Detect which cell encompasses the target text, then output its (X, Y) center coordinate. 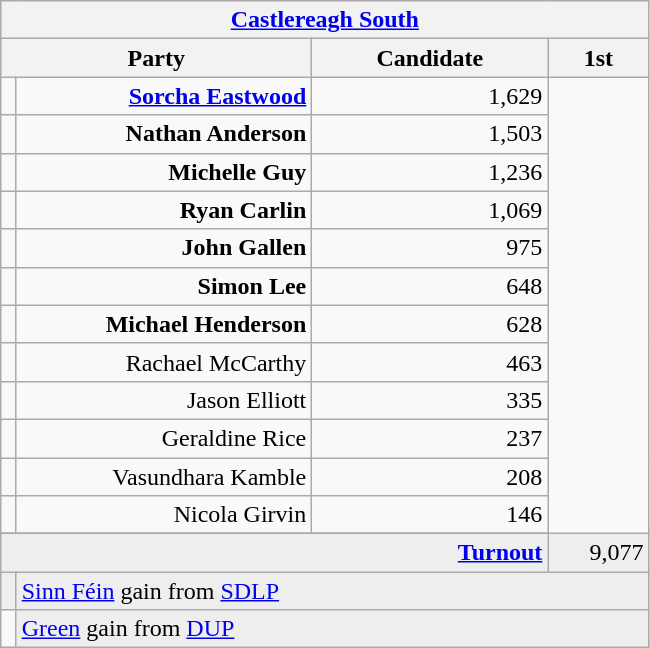
John Gallen (164, 248)
Michelle Guy (164, 172)
Sinn Féin gain from SDLP (332, 591)
Green gain from DUP (332, 629)
Jason Elliott (164, 400)
Ryan Carlin (164, 210)
1,069 (430, 210)
146 (430, 515)
208 (430, 477)
1,236 (430, 172)
335 (430, 400)
Vasundhara Kamble (164, 477)
463 (430, 362)
1,629 (430, 96)
Party (156, 58)
Castlereagh South (325, 20)
628 (430, 324)
Geraldine Rice (164, 438)
Nathan Anderson (164, 134)
Nicola Girvin (164, 515)
237 (430, 438)
9,077 (598, 553)
Michael Henderson (164, 324)
Rachael McCarthy (164, 362)
1,503 (430, 134)
Sorcha Eastwood (164, 96)
648 (430, 286)
1st (598, 58)
975 (430, 248)
Candidate (430, 58)
Simon Lee (164, 286)
Turnout (274, 553)
